Return [x, y] of the center of cell containing provided text 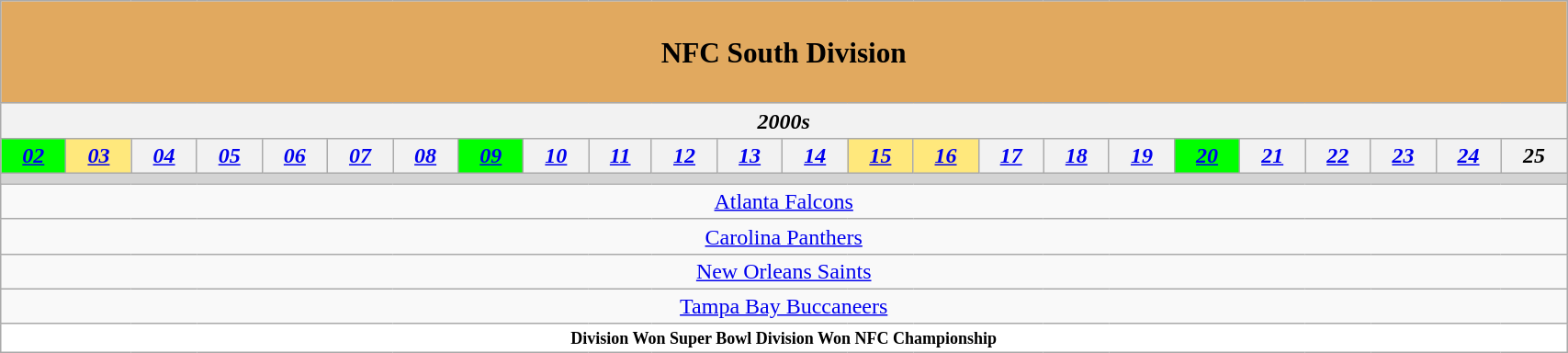
20 [1207, 155]
05 [230, 155]
16 [946, 155]
18 [1077, 155]
02 [33, 155]
17 [1010, 155]
19 [1141, 155]
25 [1534, 155]
Carolina Panthers [784, 236]
09 [491, 155]
04 [164, 155]
14 [816, 155]
08 [426, 155]
13 [750, 155]
10 [557, 155]
21 [1273, 155]
NFC South Division [784, 51]
06 [294, 155]
24 [1468, 155]
12 [683, 155]
Division Won Super Bowl Division Won NFC Championship [784, 338]
Tampa Bay Buccaneers [784, 306]
Atlanta Falcons [784, 201]
15 [880, 155]
2000s [784, 120]
11 [620, 155]
23 [1404, 155]
07 [360, 155]
22 [1337, 155]
New Orleans Saints [784, 271]
03 [99, 155]
